Return the [X, Y] coordinate for the center point of the cell that contains the specified text.  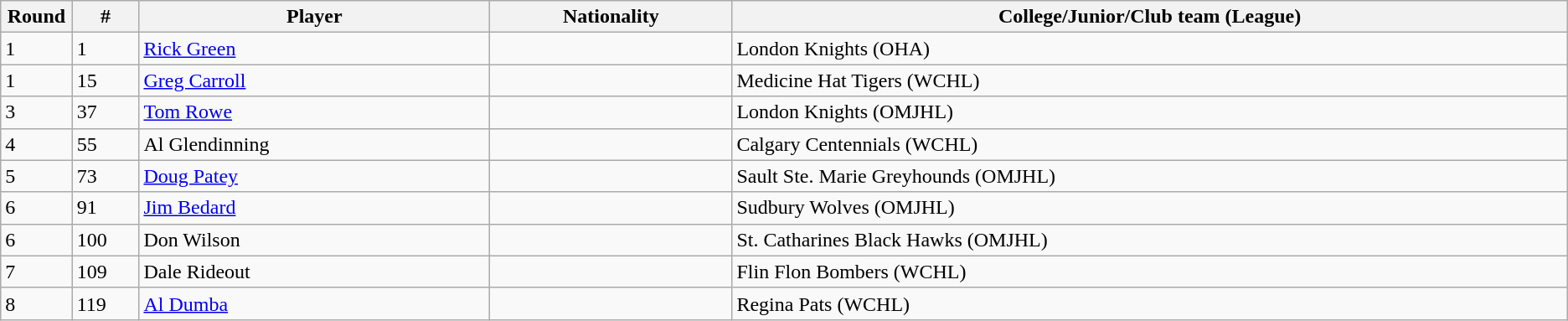
3 [37, 112]
Sault Ste. Marie Greyhounds (OMJHL) [1149, 176]
Doug Patey [315, 176]
Regina Pats (WCHL) [1149, 303]
Player [315, 17]
73 [106, 176]
# [106, 17]
Sudbury Wolves (OMJHL) [1149, 208]
Al Glendinning [315, 144]
Don Wilson [315, 240]
London Knights (OHA) [1149, 49]
91 [106, 208]
5 [37, 176]
119 [106, 303]
15 [106, 80]
Calgary Centennials (WCHL) [1149, 144]
Round [37, 17]
Medicine Hat Tigers (WCHL) [1149, 80]
Flin Flon Bombers (WCHL) [1149, 272]
4 [37, 144]
Jim Bedard [315, 208]
7 [37, 272]
37 [106, 112]
Tom Rowe [315, 112]
55 [106, 144]
Dale Rideout [315, 272]
London Knights (OMJHL) [1149, 112]
Greg Carroll [315, 80]
109 [106, 272]
Nationality [611, 17]
St. Catharines Black Hawks (OMJHL) [1149, 240]
Rick Green [315, 49]
8 [37, 303]
100 [106, 240]
College/Junior/Club team (League) [1149, 17]
Al Dumba [315, 303]
